Search for the cell housing the specified text and yield its [x, y] center coordinate. 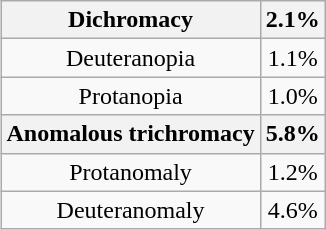
1.1% [292, 58]
Deuteranomaly [130, 210]
Deuteranopia [130, 58]
1.0% [292, 96]
5.8% [292, 134]
4.6% [292, 210]
Protanomaly [130, 172]
2.1% [292, 20]
Protanopia [130, 96]
Anomalous trichromacy [130, 134]
Dichromacy [130, 20]
1.2% [292, 172]
